Identify which cell holds the provided text, then report its [X, Y] central coordinate. 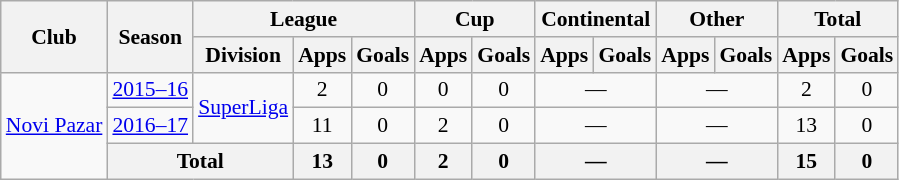
11 [322, 126]
2016–17 [150, 126]
Continental [596, 19]
2015–16 [150, 90]
15 [806, 162]
Season [150, 36]
SuperLiga [243, 108]
League [304, 19]
Club [54, 36]
Cup [474, 19]
Novi Pazar [54, 126]
Other [716, 19]
Division [243, 55]
